Detect which cell encompasses the target text, then output its [X, Y] center coordinate. 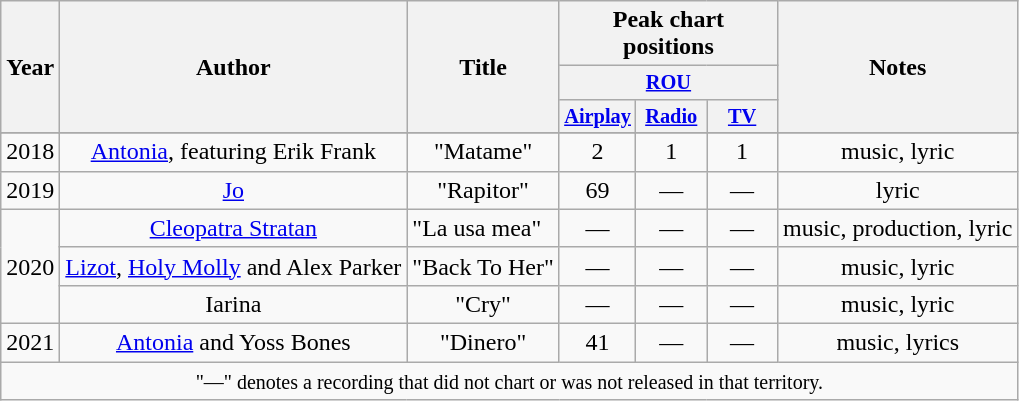
Antonia and Yoss Bones [234, 342]
"Matame" [484, 152]
2019 [30, 190]
Cleopatra Stratan [234, 228]
2021 [30, 342]
2018 [30, 152]
"Back To Her" [484, 266]
Notes [898, 67]
"Dinero" [484, 342]
music, lyrics [898, 342]
Lizot, Holy Molly and Alex Parker [234, 266]
Peak chart positions [668, 34]
TV [742, 116]
"—" denotes a recording that did not chart or was not released in that territory. [510, 381]
ROU [668, 83]
69 [597, 190]
lyric [898, 190]
Antonia, featuring Erik Frank [234, 152]
Title [484, 67]
Airplay [597, 116]
41 [597, 342]
music, production, lyric [898, 228]
2020 [30, 266]
"La usa mea" [484, 228]
2 [597, 152]
Iarina [234, 304]
"Rapitor" [484, 190]
Radio [672, 116]
Jo [234, 190]
Author [234, 67]
"Cry" [484, 304]
Year [30, 67]
